Extract the (x, y) coordinate from the center of the cell holding the provided text.  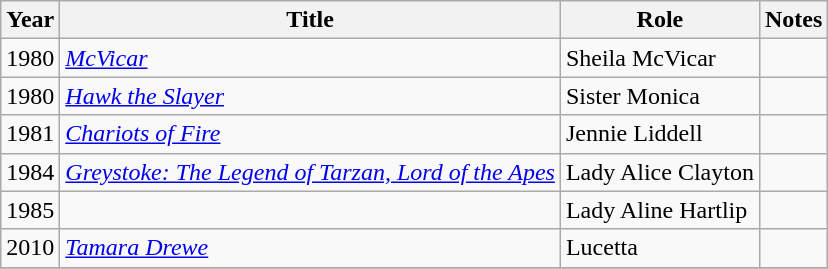
McVicar (310, 58)
Hawk the Slayer (310, 96)
Role (660, 20)
Sheila McVicar (660, 58)
Lucetta (660, 248)
Tamara Drewe (310, 248)
1985 (30, 210)
Jennie Liddell (660, 134)
Notes (793, 20)
Greystoke: The Legend of Tarzan, Lord of the Apes (310, 172)
1984 (30, 172)
2010 (30, 248)
Lady Aline Hartlip (660, 210)
Sister Monica (660, 96)
Chariots of Fire (310, 134)
Title (310, 20)
1981 (30, 134)
Lady Alice Clayton (660, 172)
Year (30, 20)
